Pinpoint the cell where the given text exists, returning its [x, y] midpoint coordinate. 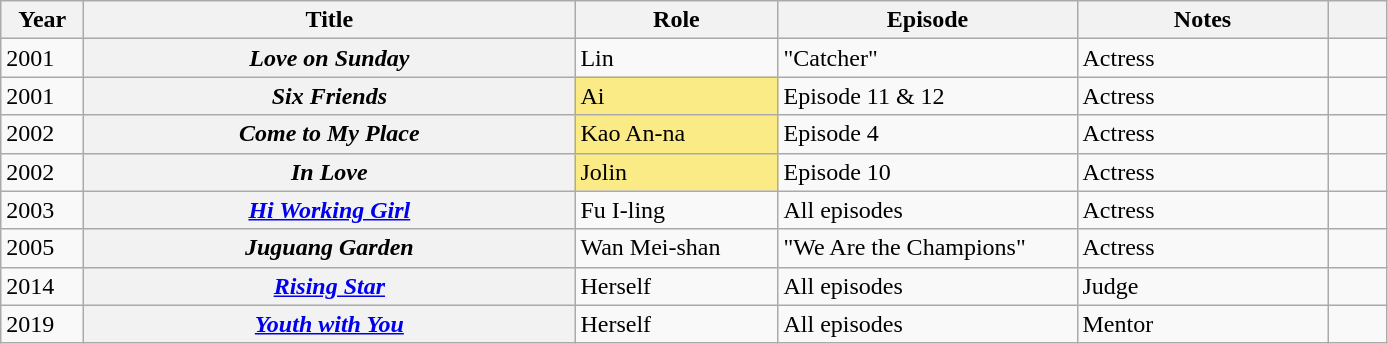
Rising Star [330, 286]
Come to My Place [330, 134]
Love on Sunday [330, 58]
Six Friends [330, 96]
"We Are the Champions" [928, 248]
Year [42, 20]
Wan Mei-shan [676, 248]
Ai [676, 96]
Notes [1202, 20]
Judge [1202, 286]
Kao An-na [676, 134]
2014 [42, 286]
Fu I-ling [676, 210]
Episode 10 [928, 172]
Role [676, 20]
Lin [676, 58]
Episode 4 [928, 134]
2005 [42, 248]
2003 [42, 210]
Title [330, 20]
"Catcher" [928, 58]
Mentor [1202, 324]
2019 [42, 324]
Jolin [676, 172]
Episode [928, 20]
Youth with You [330, 324]
In Love [330, 172]
Juguang Garden [330, 248]
Episode 11 & 12 [928, 96]
Hi Working Girl [330, 210]
